Output the (x, y) coordinate of the center of the cell containing the given text.  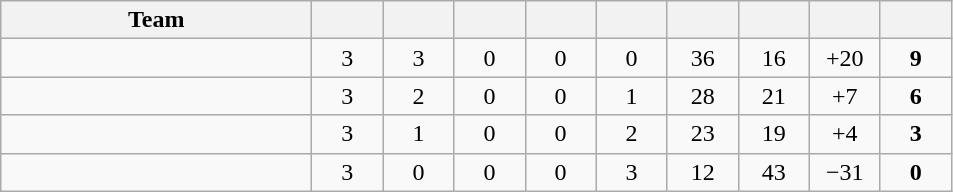
19 (774, 134)
+7 (844, 96)
+4 (844, 134)
Team (156, 20)
36 (702, 58)
21 (774, 96)
9 (916, 58)
28 (702, 96)
+20 (844, 58)
12 (702, 172)
23 (702, 134)
6 (916, 96)
16 (774, 58)
−31 (844, 172)
43 (774, 172)
